Find where the given text appears and provide that cell's center as [x, y] coordinate. 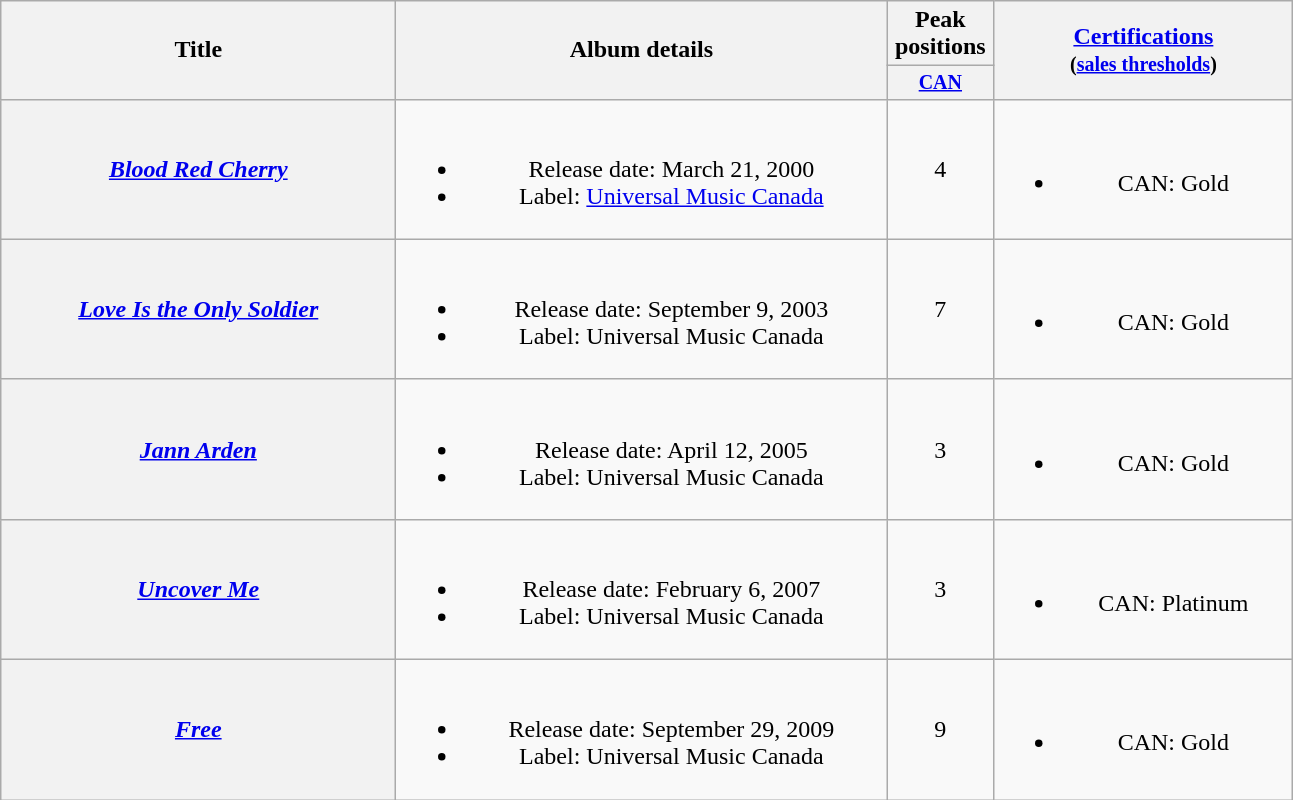
Title [198, 50]
Love Is the Only Soldier [198, 309]
Release date: March 21, 2000Label: Universal Music Canada [642, 169]
Certifications(sales thresholds) [1144, 50]
CAN [940, 82]
Free [198, 730]
4 [940, 169]
Release date: April 12, 2005Label: Universal Music Canada [642, 449]
Peak positions [940, 34]
Release date: September 9, 2003Label: Universal Music Canada [642, 309]
CAN: Platinum [1144, 589]
Release date: February 6, 2007Label: Universal Music Canada [642, 589]
9 [940, 730]
Uncover Me [198, 589]
Release date: September 29, 2009Label: Universal Music Canada [642, 730]
Blood Red Cherry [198, 169]
Jann Arden [198, 449]
7 [940, 309]
Album details [642, 50]
